Return [X, Y] of the center of cell containing provided text 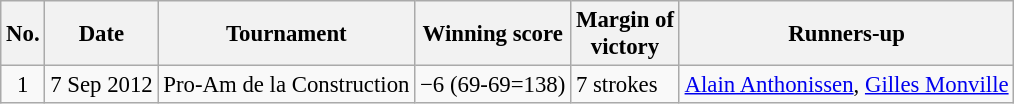
7 Sep 2012 [102, 85]
Margin ofvictory [626, 34]
Alain Anthonissen, Gilles Monville [846, 85]
Pro-Am de la Construction [286, 85]
Date [102, 34]
1 [23, 85]
−6 (69-69=138) [493, 85]
Tournament [286, 34]
Winning score [493, 34]
Runners-up [846, 34]
No. [23, 34]
7 strokes [626, 85]
